For the text-containing cell, return its midpoint in (X, Y) coordinate format. 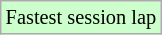
Fastest session lap (81, 17)
